Locate the cell with the specified text and output its [X, Y] center coordinate. 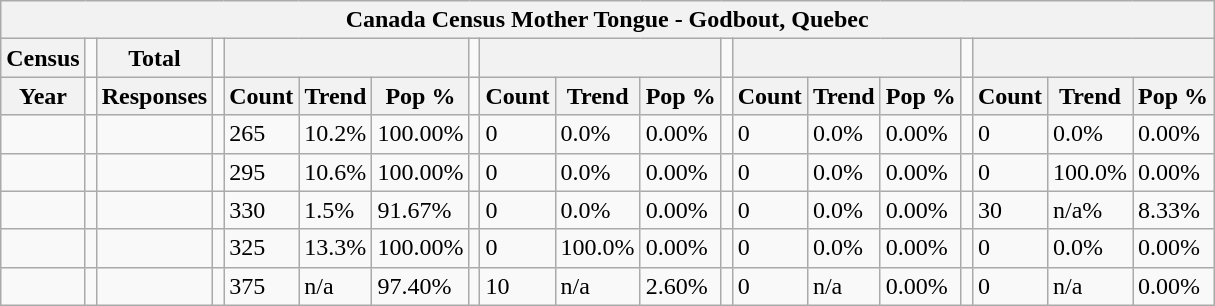
91.67% [420, 210]
330 [262, 210]
10 [518, 286]
Census [43, 58]
8.33% [1172, 210]
Canada Census Mother Tongue - Godbout, Quebec [608, 20]
1.5% [336, 210]
2.60% [680, 286]
n/a% [1090, 210]
13.3% [336, 248]
10.6% [336, 172]
325 [262, 248]
10.2% [336, 134]
Total [154, 58]
265 [262, 134]
375 [262, 286]
295 [262, 172]
97.40% [420, 286]
30 [1010, 210]
Responses [154, 96]
Year [43, 96]
